Scan for the cell matching the given text and deliver its (X, Y) coordinate at center. 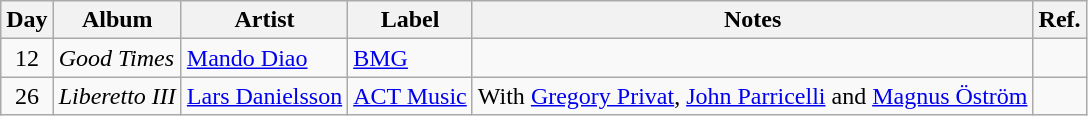
With Gregory Privat, John Parricelli and Magnus Öström (752, 96)
Ref. (1060, 20)
Album (117, 20)
BMG (410, 58)
Notes (752, 20)
Day (27, 20)
Liberetto III (117, 96)
Good Times (117, 58)
26 (27, 96)
Artist (264, 20)
Label (410, 20)
12 (27, 58)
ACT Music (410, 96)
Lars Danielsson (264, 96)
Mando Diao (264, 58)
